Output the (x, y) coordinate of the center of the cell containing the given text.  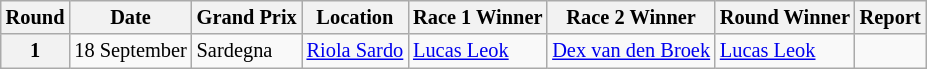
Riola Sardo (356, 51)
Report (890, 17)
Dex van den Broek (631, 51)
Sardegna (247, 51)
Race 2 Winner (631, 17)
18 September (130, 51)
Location (356, 17)
Round (36, 17)
Race 1 Winner (478, 17)
Round Winner (785, 17)
Date (130, 17)
Grand Prix (247, 17)
1 (36, 51)
